Identify which cell holds the provided text, then report its (X, Y) central coordinate. 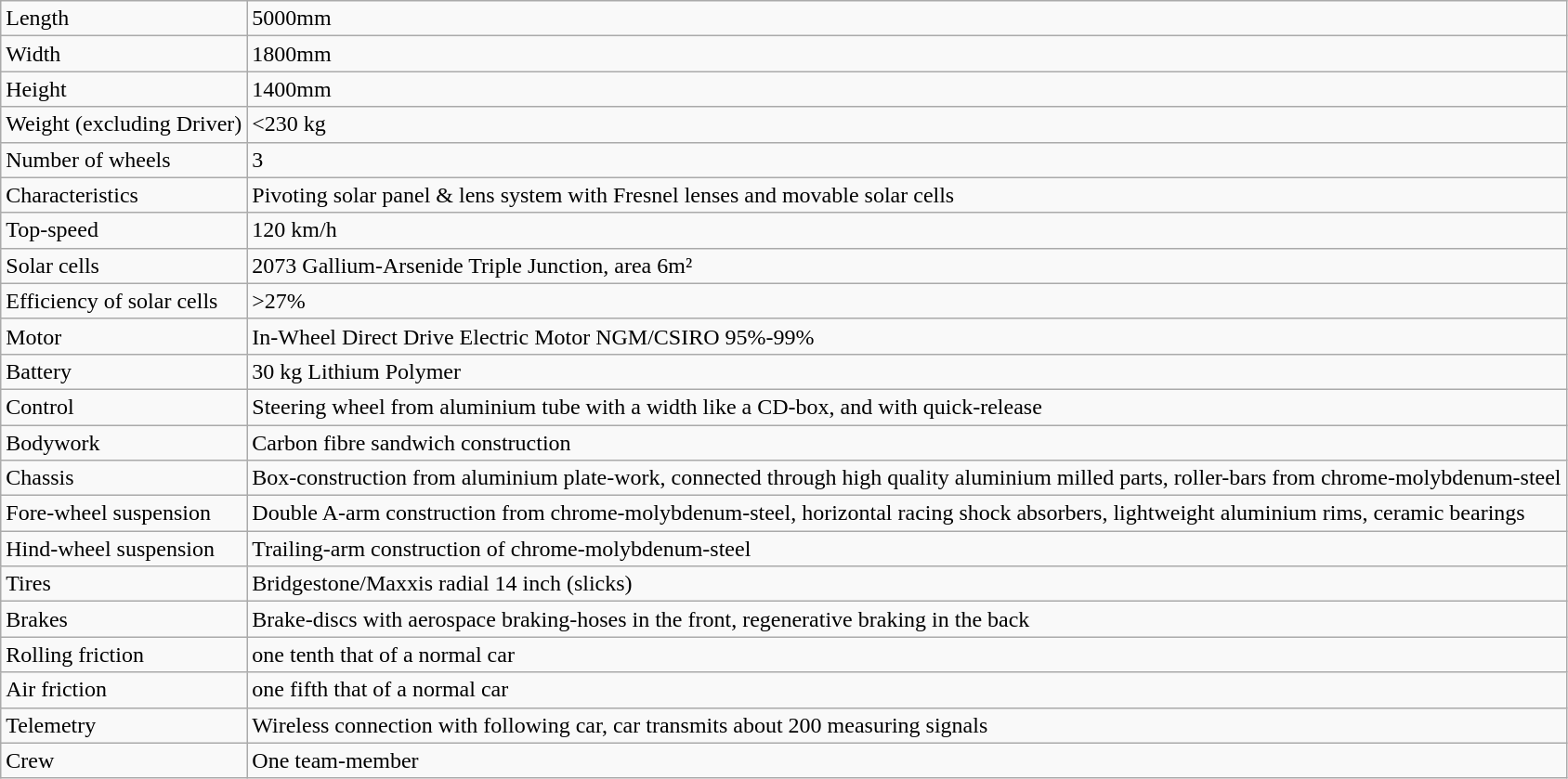
Brake-discs with aerospace braking-hoses in the front, regenerative braking in the back (907, 619)
Rolling friction (124, 655)
Crew (124, 760)
one fifth that of a normal car (907, 690)
Characteristics (124, 195)
Double A-arm construction from chrome-molybdenum-steel, horizontal racing shock absorbers, lightweight aluminium rims, ceramic bearings (907, 513)
Top-speed (124, 230)
Number of wheels (124, 160)
Carbon fibre sandwich construction (907, 443)
3 (907, 160)
Air friction (124, 690)
Hind-wheel suspension (124, 549)
Width (124, 54)
Wireless connection with following car, car transmits about 200 measuring signals (907, 725)
one tenth that of a normal car (907, 655)
Weight (excluding Driver) (124, 124)
Telemetry (124, 725)
Steering wheel from aluminium tube with a width like a CD-box, and with quick-release (907, 407)
Fore-wheel suspension (124, 513)
2073 Gallium-Arsenide Triple Junction, area 6m² (907, 266)
5000mm (907, 19)
1400mm (907, 89)
Efficiency of solar cells (124, 301)
Height (124, 89)
>27% (907, 301)
Bridgestone/Maxxis radial 14 inch (slicks) (907, 584)
1800mm (907, 54)
Motor (124, 336)
120 km/h (907, 230)
Box-construction from aluminium plate-work, connected through high quality aluminium milled parts, roller-bars from chrome-molybdenum-steel (907, 478)
Tires (124, 584)
In-Wheel Direct Drive Electric Motor NGM/CSIRO 95%-99% (907, 336)
Pivoting solar panel & lens system with Fresnel lenses and movable solar cells (907, 195)
One team-member (907, 760)
Solar cells (124, 266)
<230 kg (907, 124)
Length (124, 19)
Bodywork (124, 443)
Chassis (124, 478)
Battery (124, 371)
Trailing-arm construction of chrome-molybdenum-steel (907, 549)
Control (124, 407)
Brakes (124, 619)
30 kg Lithium Polymer (907, 371)
